Pinpoint the cell where the given text exists, returning its (x, y) midpoint coordinate. 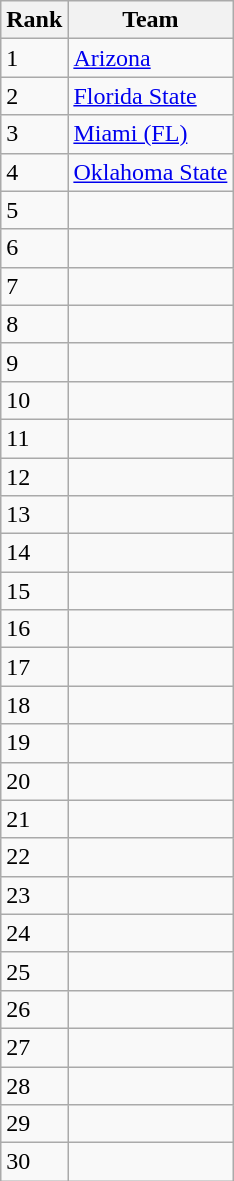
11 (34, 438)
12 (34, 477)
19 (34, 743)
25 (34, 971)
10 (34, 400)
Arizona (150, 58)
17 (34, 667)
18 (34, 705)
Rank (34, 20)
8 (34, 324)
26 (34, 1009)
Florida State (150, 96)
3 (34, 134)
24 (34, 933)
7 (34, 286)
Team (150, 20)
13 (34, 515)
28 (34, 1085)
22 (34, 857)
Oklahoma State (150, 172)
20 (34, 781)
23 (34, 895)
6 (34, 248)
15 (34, 591)
27 (34, 1047)
4 (34, 172)
29 (34, 1124)
9 (34, 362)
16 (34, 629)
5 (34, 210)
1 (34, 58)
21 (34, 819)
Miami (FL) (150, 134)
2 (34, 96)
30 (34, 1162)
14 (34, 553)
